Pinpoint the cell where the given text exists, returning its (x, y) midpoint coordinate. 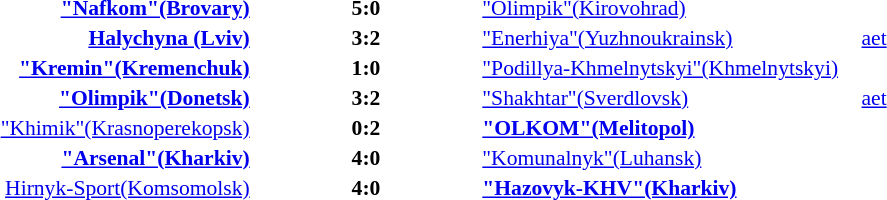
0:2 (366, 128)
"Komunalnyk"(Luhansk) (670, 158)
"Shakhtar"(Sverdlovsk) (670, 98)
"OLKOM"(Melitopol) (670, 128)
"Enerhiya"(Yuzhnoukrainsk) (670, 38)
1:0 (366, 68)
4:0 (366, 158)
"Podillya-Khmelnytskyi"(Khmelnytskyi) (670, 68)
